Detect which cell encompasses the target text, then output its (X, Y) center coordinate. 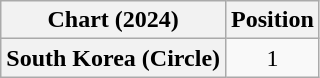
Chart (2024) (114, 20)
1 (273, 58)
South Korea (Circle) (114, 58)
Position (273, 20)
